For the text-containing cell, return its midpoint in (X, Y) coordinate format. 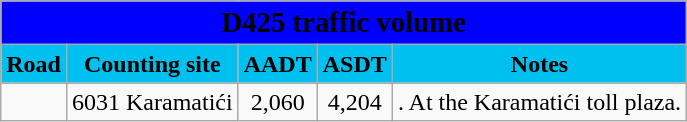
Road (34, 64)
2,060 (278, 102)
ASDT (354, 64)
AADT (278, 64)
D425 traffic volume (344, 23)
6031 Karamatići (152, 102)
4,204 (354, 102)
. At the Karamatići toll plaza. (539, 102)
Counting site (152, 64)
Notes (539, 64)
